Return [x, y] of the center of cell containing provided text 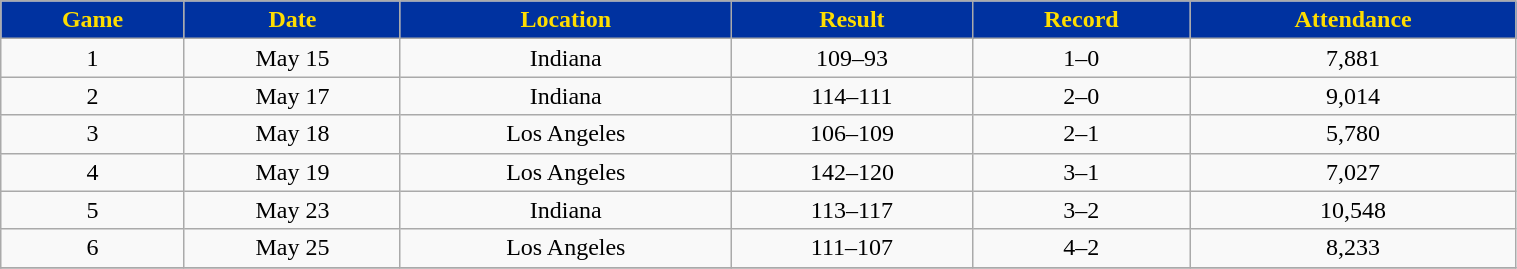
May 23 [292, 210]
7,881 [1353, 58]
3–2 [1082, 210]
5,780 [1353, 134]
Date [292, 20]
106–109 [852, 134]
4 [93, 172]
2 [93, 96]
Game [93, 20]
May 25 [292, 248]
9,014 [1353, 96]
2–1 [1082, 134]
1 [93, 58]
May 18 [292, 134]
113–117 [852, 210]
6 [93, 248]
109–93 [852, 58]
May 19 [292, 172]
7,027 [1353, 172]
1–0 [1082, 58]
8,233 [1353, 248]
Result [852, 20]
111–107 [852, 248]
Record [1082, 20]
114–111 [852, 96]
5 [93, 210]
May 15 [292, 58]
3 [93, 134]
Location [566, 20]
4–2 [1082, 248]
2–0 [1082, 96]
Attendance [1353, 20]
142–120 [852, 172]
3–1 [1082, 172]
10,548 [1353, 210]
May 17 [292, 96]
